Detect which cell encompasses the target text, then output its (X, Y) center coordinate. 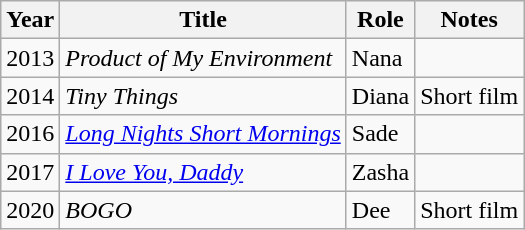
2014 (30, 96)
I Love You, Daddy (203, 172)
2020 (30, 210)
Notes (470, 20)
Tiny Things (203, 96)
Long Nights Short Mornings (203, 134)
BOGO (203, 210)
Year (30, 20)
Diana (380, 96)
Sade (380, 134)
Title (203, 20)
Zasha (380, 172)
Role (380, 20)
2016 (30, 134)
2017 (30, 172)
Dee (380, 210)
Nana (380, 58)
2013 (30, 58)
Product of My Environment (203, 58)
